Return the [X, Y] coordinate for the center point of the cell that contains the specified text.  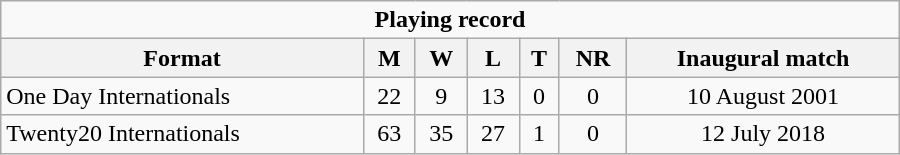
Inaugural match [763, 58]
One Day Internationals [182, 96]
13 [493, 96]
27 [493, 134]
Playing record [450, 20]
63 [389, 134]
M [389, 58]
9 [441, 96]
T [539, 58]
22 [389, 96]
L [493, 58]
W [441, 58]
10 August 2001 [763, 96]
1 [539, 134]
Format [182, 58]
35 [441, 134]
NR [593, 58]
12 July 2018 [763, 134]
Twenty20 Internationals [182, 134]
